Detect which cell encompasses the target text, then output its [X, Y] center coordinate. 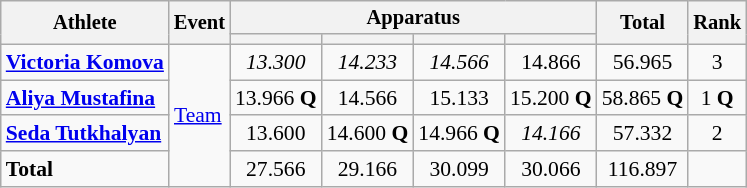
14.966 Q [459, 134]
15.200 Q [551, 98]
30.099 [459, 169]
Seda Tutkhalyan [85, 134]
14.233 [368, 63]
Event [200, 22]
56.965 [643, 63]
1 Q [717, 98]
14.866 [551, 63]
29.166 [368, 169]
Rank [717, 22]
57.332 [643, 134]
14.166 [551, 134]
13.300 [276, 63]
Victoria Komova [85, 63]
Apparatus [414, 18]
3 [717, 63]
58.865 Q [643, 98]
27.566 [276, 169]
Athlete [85, 22]
14.600 Q [368, 134]
2 [717, 134]
116.897 [643, 169]
13.966 Q [276, 98]
Team [200, 116]
15.133 [459, 98]
13.600 [276, 134]
Aliya Mustafina [85, 98]
30.066 [551, 169]
